Return (X, Y) of the center of cell containing provided text 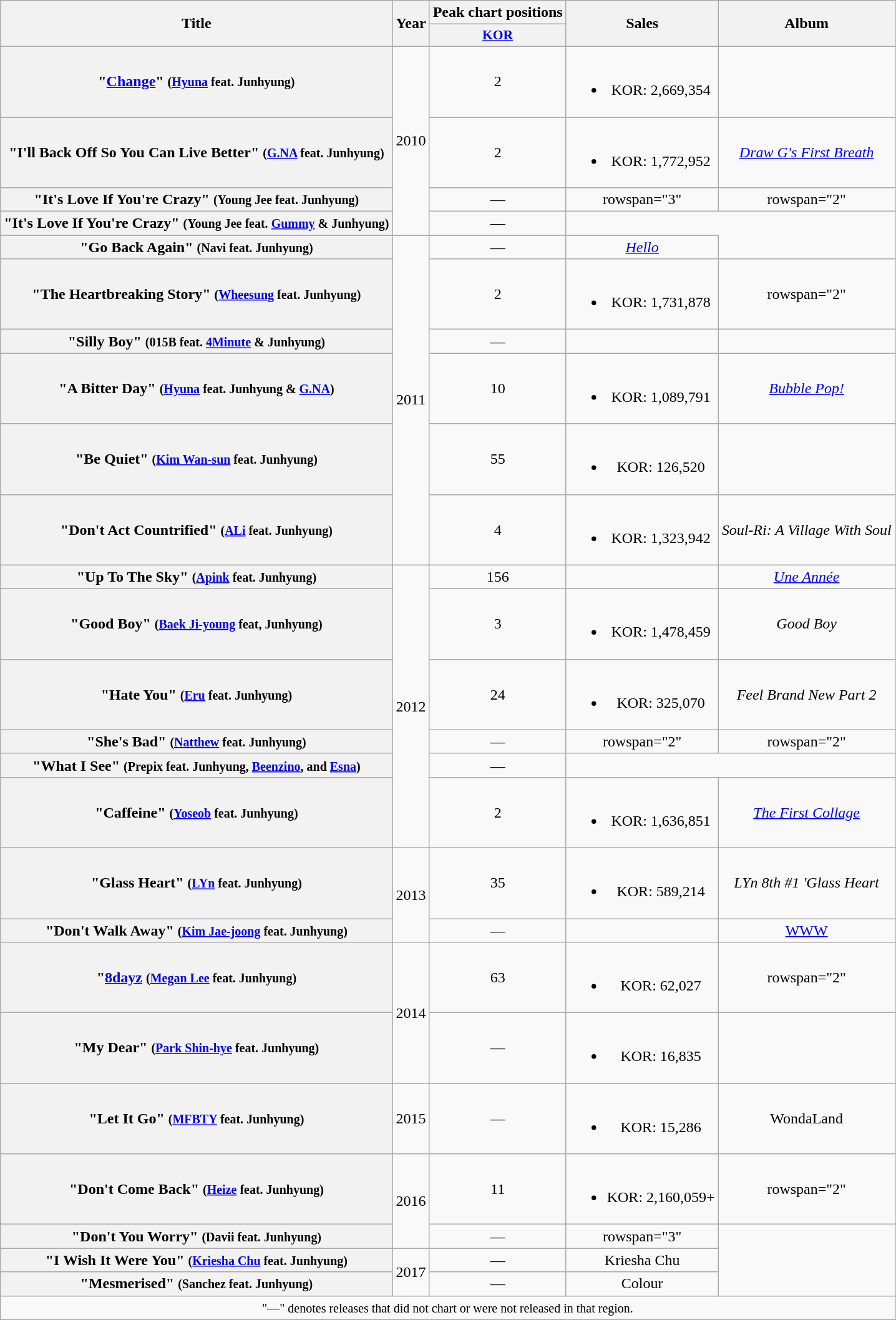
Year (411, 24)
Album (806, 24)
Draw G's First Breath (806, 152)
"Go Back Again" (Navi feat. Junhyung) (197, 247)
"Don't Act Countrified" (ALi feat. Junhyung) (197, 529)
"Caffeine" (Yoseob feat. Junhyung) (197, 813)
"She's Bad" (Natthew feat. Junhyung) (197, 741)
Feel Brand New Part 2 (806, 694)
KOR: 1,323,942 (642, 529)
2013 (411, 895)
"I'll Back Off So You Can Live Better" (G.NA feat. Junhyung) (197, 152)
"Change" (Hyuna feat. Junhyung) (197, 81)
WondaLand (806, 1118)
KOR: 126,520 (642, 459)
KOR: 1,478,459 (642, 624)
"Don't Walk Away" (Kim Jae-joong feat. Junhyung) (197, 931)
KOR: 1,731,878 (642, 295)
"—" denotes releases that did not chart or were not released in that region. (448, 1308)
156 (498, 577)
LYn 8th #1 'Glass Heart (806, 882)
"The Heartbreaking Story" (Wheesung feat. Junhyung) (197, 295)
"It's Love If You're Crazy" (Young Jee feat. Junhyung) (197, 200)
KOR: 16,835 (642, 1049)
KOR: 62,027 (642, 977)
KOR: 15,286 (642, 1118)
2016 (411, 1201)
"Up To The Sky" (Apink feat. Junhyung) (197, 577)
2015 (411, 1118)
2011 (411, 400)
Colour (642, 1284)
11 (498, 1190)
Peak chart positions (498, 12)
Soul-Ri: A Village With Soul (806, 529)
Bubble Pop! (806, 388)
The First Collage (806, 813)
55 (498, 459)
"Good Boy" (Baek Ji-young feat, Junhyung) (197, 624)
"Let It Go" (MFBTY feat. Junhyung) (197, 1118)
Title (197, 24)
"Don't You Worry" (Davii feat. Junhyung) (197, 1236)
35 (498, 882)
KOR: 2,669,354 (642, 81)
10 (498, 388)
KOR: 1,772,952 (642, 152)
"Mesmerised" (Sanchez feat. Junhyung) (197, 1284)
"Don't Come Back" (Heize feat. Junhyung) (197, 1190)
3 (498, 624)
"Silly Boy" (015B feat. 4Minute & Junhyung) (197, 341)
63 (498, 977)
"I Wish It Were You" (Kriesha Chu feat. Junhyung) (197, 1260)
"My Dear" (Park Shin-hye feat. Junhyung) (197, 1049)
2014 (411, 1013)
"Hate You" (Eru feat. Junhyung) (197, 694)
"8dayz (Megan Lee feat. Junhyung) (197, 977)
WWW (806, 931)
Hello (642, 247)
KOR: 1,089,791 (642, 388)
KOR: 1,636,851 (642, 813)
Sales (642, 24)
4 (498, 529)
"Glass Heart" (LYn feat. Junhyung) (197, 882)
Kriesha Chu (642, 1260)
KOR: 325,070 (642, 694)
24 (498, 694)
KOR: 2,160,059+ (642, 1190)
2017 (411, 1272)
"It's Love If You're Crazy" (Young Jee feat. Gummy & Junhyung) (197, 223)
"What I See" (Prepix feat. Junhyung, Beenzino, and Esna) (197, 765)
2012 (411, 706)
2010 (411, 140)
"Be Quiet" (Kim Wan-sun feat. Junhyung) (197, 459)
KOR (498, 36)
KOR: 589,214 (642, 882)
"A Bitter Day" (Hyuna feat. Junhyung & G.NA) (197, 388)
Good Boy (806, 624)
Une Année (806, 577)
